From the cell containing the given text, extract its center point as [X, Y] coordinate. 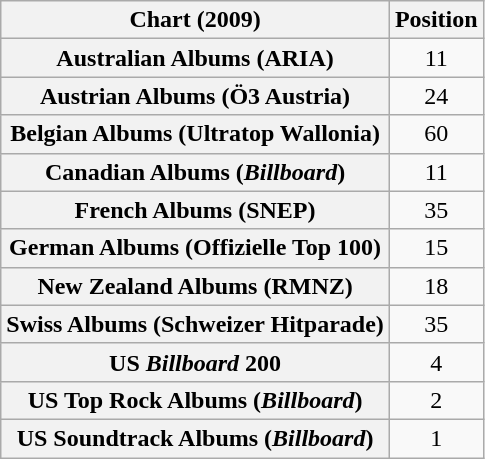
Position [436, 20]
15 [436, 248]
60 [436, 134]
1 [436, 438]
German Albums (Offizielle Top 100) [196, 248]
Australian Albums (ARIA) [196, 58]
Austrian Albums (Ö3 Austria) [196, 96]
18 [436, 286]
Swiss Albums (Schweizer Hitparade) [196, 324]
24 [436, 96]
US Billboard 200 [196, 362]
Chart (2009) [196, 20]
US Soundtrack Albums (Billboard) [196, 438]
US Top Rock Albums (Billboard) [196, 400]
French Albums (SNEP) [196, 210]
New Zealand Albums (RMNZ) [196, 286]
Belgian Albums (Ultratop Wallonia) [196, 134]
4 [436, 362]
2 [436, 400]
Canadian Albums (Billboard) [196, 172]
